Capture the cell that displays the provided text and extract its [x, y] central coordinate. 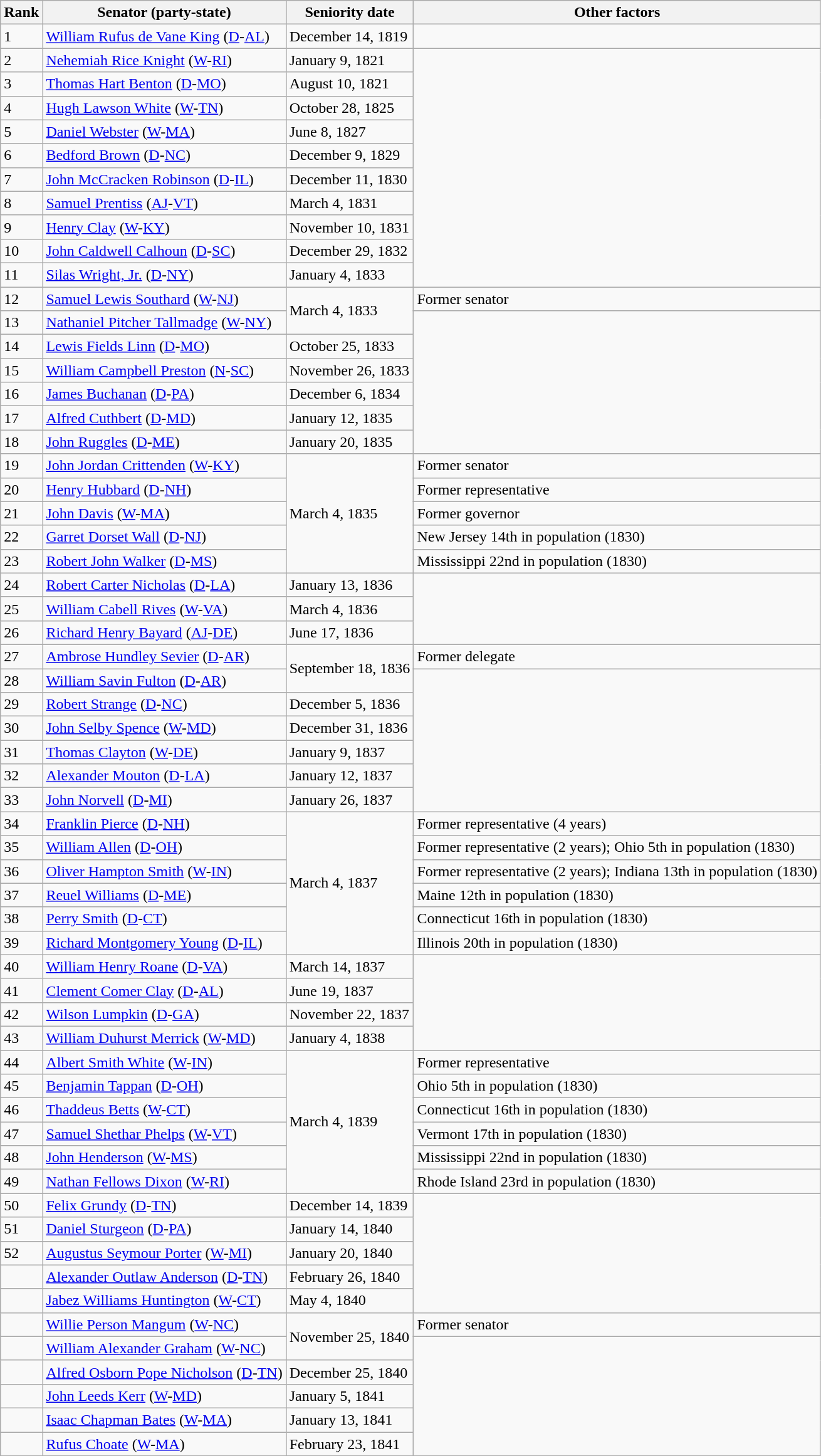
December 11, 1830 [350, 179]
William Allen (D-OH) [164, 847]
June 17, 1836 [350, 632]
Ambrose Hundley Sevier (D-AR) [164, 656]
New Jersey 14th in population (1830) [617, 537]
22 [21, 537]
February 23, 1841 [350, 1443]
10 [21, 251]
March 4, 1839 [350, 1122]
Former representative (2 years); Ohio 5th in population (1830) [617, 847]
January 12, 1837 [350, 776]
52 [21, 1253]
John Henderson (W-MS) [164, 1158]
John Ruggles (D-ME) [164, 442]
January 14, 1840 [350, 1229]
Thomas Hart Benton (D-MO) [164, 84]
June 19, 1837 [350, 990]
Rank [21, 13]
Senator (party-state) [164, 13]
August 10, 1821 [350, 84]
January 20, 1840 [350, 1253]
November 10, 1831 [350, 227]
16 [21, 394]
January 9, 1821 [350, 60]
51 [21, 1229]
11 [21, 275]
Franklin Pierce (D-NH) [164, 824]
33 [21, 800]
Rufus Choate (W-MA) [164, 1443]
Former representative (4 years) [617, 824]
October 25, 1833 [350, 347]
38 [21, 919]
40 [21, 966]
William Campbell Preston (N-SC) [164, 370]
4 [21, 108]
Seniority date [350, 13]
Willie Person Mangum (W-NC) [164, 1324]
12 [21, 299]
Alfred Cuthbert (D-MD) [164, 418]
William Cabell Rives (W-VA) [164, 609]
Former representative (2 years); Indiana 13th in population (1830) [617, 871]
November 25, 1840 [350, 1336]
Nathan Fellows Dixon (W-RI) [164, 1181]
20 [21, 490]
Silas Wright, Jr. (D-NY) [164, 275]
Wilson Lumpkin (D-GA) [164, 1014]
June 8, 1827 [350, 132]
Isaac Chapman Bates (W-MA) [164, 1420]
1 [21, 36]
March 4, 1836 [350, 609]
34 [21, 824]
John Caldwell Calhoun (D-SC) [164, 251]
Bedford Brown (D-NC) [164, 155]
October 28, 1825 [350, 108]
January 20, 1835 [350, 442]
31 [21, 752]
35 [21, 847]
43 [21, 1038]
John Leeds Kerr (W-MD) [164, 1396]
30 [21, 728]
Clement Comer Clay (D-AL) [164, 990]
March 4, 1835 [350, 513]
William Rufus de Vane King (D-AL) [164, 36]
November 26, 1833 [350, 370]
Henry Clay (W-KY) [164, 227]
19 [21, 466]
9 [21, 227]
46 [21, 1110]
Other factors [617, 13]
Robert Strange (D-NC) [164, 704]
21 [21, 513]
March 4, 1833 [350, 311]
John Norvell (D-MI) [164, 800]
December 6, 1834 [350, 394]
Perry Smith (D-CT) [164, 919]
24 [21, 585]
January 12, 1835 [350, 418]
Daniel Webster (W-MA) [164, 132]
December 5, 1836 [350, 704]
Oliver Hampton Smith (W-IN) [164, 871]
42 [21, 1014]
47 [21, 1134]
14 [21, 347]
23 [21, 561]
William Alexander Graham (W-NC) [164, 1348]
Daniel Sturgeon (D-PA) [164, 1229]
Albert Smith White (W-IN) [164, 1062]
May 4, 1840 [350, 1301]
41 [21, 990]
Vermont 17th in population (1830) [617, 1134]
December 29, 1832 [350, 251]
27 [21, 656]
John Jordan Crittenden (W-KY) [164, 466]
March 4, 1831 [350, 203]
13 [21, 323]
18 [21, 442]
William Savin Fulton (D-AR) [164, 680]
December 31, 1836 [350, 728]
January 13, 1841 [350, 1420]
Hugh Lawson White (W-TN) [164, 108]
Nathaniel Pitcher Tallmadge (W-NY) [164, 323]
49 [21, 1181]
48 [21, 1158]
November 22, 1837 [350, 1014]
December 25, 1840 [350, 1372]
Former delegate [617, 656]
6 [21, 155]
Nehemiah Rice Knight (W-RI) [164, 60]
Thomas Clayton (W-DE) [164, 752]
Henry Hubbard (D-NH) [164, 490]
Rhode Island 23rd in population (1830) [617, 1181]
December 14, 1839 [350, 1205]
17 [21, 418]
Jabez Williams Huntington (W-CT) [164, 1301]
December 14, 1819 [350, 36]
3 [21, 84]
January 5, 1841 [350, 1396]
2 [21, 60]
January 4, 1838 [350, 1038]
Ohio 5th in population (1830) [617, 1086]
28 [21, 680]
John Selby Spence (W-MD) [164, 728]
James Buchanan (D-PA) [164, 394]
March 4, 1837 [350, 883]
William Henry Roane (D-VA) [164, 966]
Alfred Osborn Pope Nicholson (D-TN) [164, 1372]
Robert John Walker (D-MS) [164, 561]
39 [21, 943]
John Davis (W-MA) [164, 513]
Thaddeus Betts (W-CT) [164, 1110]
Alexander Mouton (D-LA) [164, 776]
Illinois 20th in population (1830) [617, 943]
January 9, 1837 [350, 752]
44 [21, 1062]
Alexander Outlaw Anderson (D-TN) [164, 1277]
January 4, 1833 [350, 275]
29 [21, 704]
Robert Carter Nicholas (D-LA) [164, 585]
February 26, 1840 [350, 1277]
Augustus Seymour Porter (W-MI) [164, 1253]
37 [21, 895]
Felix Grundy (D-TN) [164, 1205]
Samuel Prentiss (AJ-VT) [164, 203]
45 [21, 1086]
Lewis Fields Linn (D-MO) [164, 347]
Samuel Lewis Southard (W-NJ) [164, 299]
Garret Dorset Wall (D-NJ) [164, 537]
36 [21, 871]
Reuel Williams (D-ME) [164, 895]
5 [21, 132]
September 18, 1836 [350, 668]
Samuel Shethar Phelps (W-VT) [164, 1134]
Maine 12th in population (1830) [617, 895]
8 [21, 203]
25 [21, 609]
Former governor [617, 513]
Benjamin Tappan (D-OH) [164, 1086]
26 [21, 632]
John McCracken Robinson (D-IL) [164, 179]
January 13, 1836 [350, 585]
32 [21, 776]
50 [21, 1205]
Richard Henry Bayard (AJ-DE) [164, 632]
December 9, 1829 [350, 155]
January 26, 1837 [350, 800]
William Duhurst Merrick (W-MD) [164, 1038]
7 [21, 179]
March 14, 1837 [350, 966]
Richard Montgomery Young (D-IL) [164, 943]
15 [21, 370]
